Scan for the cell matching the given text and deliver its (X, Y) coordinate at center. 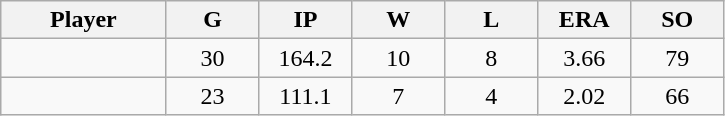
10 (398, 58)
8 (492, 58)
L (492, 20)
4 (492, 96)
Player (84, 20)
2.02 (584, 96)
IP (306, 20)
23 (212, 96)
SO (678, 20)
G (212, 20)
111.1 (306, 96)
66 (678, 96)
ERA (584, 20)
164.2 (306, 58)
W (398, 20)
30 (212, 58)
3.66 (584, 58)
79 (678, 58)
7 (398, 96)
